Return [X, Y] of the center of cell containing provided text 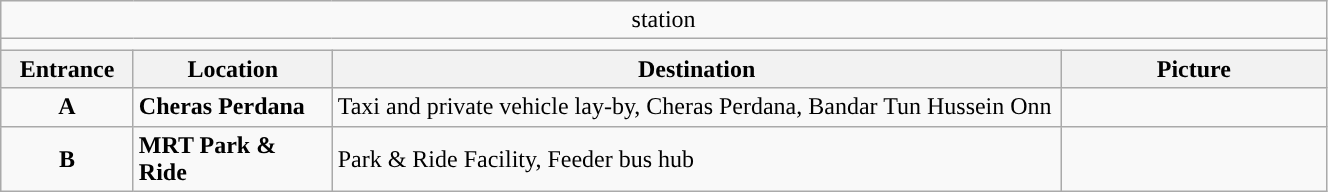
Location [232, 69]
Picture [1194, 69]
Cheras Perdana [232, 107]
A [68, 107]
Destination [696, 69]
B [68, 158]
Park & Ride Facility, Feeder bus hub [696, 158]
Taxi and private vehicle lay-by, Cheras Perdana, Bandar Tun Hussein Onn [696, 107]
MRT Park & Ride [232, 158]
station [664, 20]
Entrance [68, 69]
